Detect which cell encompasses the target text, then output its [x, y] center coordinate. 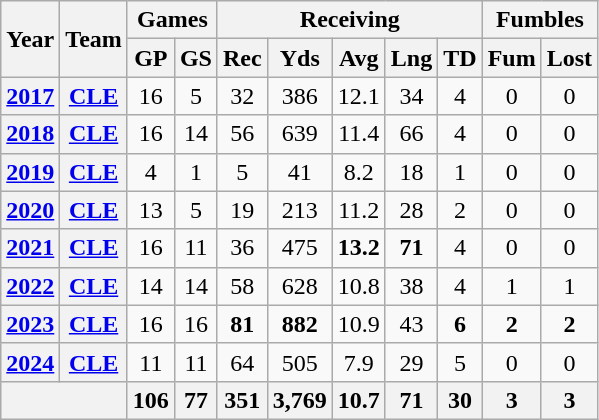
Receiving [350, 20]
2017 [30, 96]
10.8 [358, 286]
12.1 [358, 96]
13.2 [358, 248]
11.4 [358, 134]
2021 [30, 248]
Rec [242, 58]
2018 [30, 134]
475 [300, 248]
Lng [411, 58]
58 [242, 286]
Fumbles [540, 20]
43 [411, 324]
38 [411, 286]
Year [30, 39]
8.2 [358, 172]
639 [300, 134]
64 [242, 362]
GP [150, 58]
Team [94, 39]
2022 [30, 286]
10.7 [358, 400]
Games [172, 20]
29 [411, 362]
13 [150, 210]
Lost [569, 58]
77 [196, 400]
36 [242, 248]
Yds [300, 58]
628 [300, 286]
Avg [358, 58]
81 [242, 324]
2019 [30, 172]
6 [460, 324]
32 [242, 96]
2024 [30, 362]
3,769 [300, 400]
882 [300, 324]
11.2 [358, 210]
386 [300, 96]
41 [300, 172]
2020 [30, 210]
7.9 [358, 362]
351 [242, 400]
2023 [30, 324]
505 [300, 362]
213 [300, 210]
34 [411, 96]
28 [411, 210]
18 [411, 172]
66 [411, 134]
GS [196, 58]
30 [460, 400]
10.9 [358, 324]
56 [242, 134]
106 [150, 400]
Fum [512, 58]
19 [242, 210]
TD [460, 58]
